Capture the cell that displays the provided text and extract its [X, Y] central coordinate. 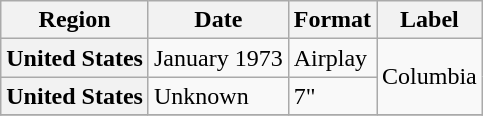
Region [75, 20]
7" [332, 96]
January 1973 [218, 58]
Label [430, 20]
Columbia [430, 77]
Unknown [218, 96]
Date [218, 20]
Format [332, 20]
Airplay [332, 58]
